Find where the given text appears and provide that cell's center as (X, Y) coordinate. 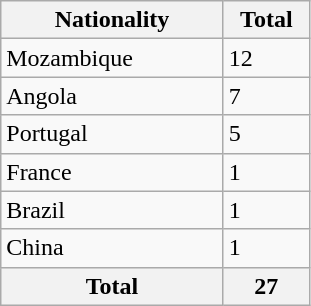
China (112, 248)
Mozambique (112, 58)
Portugal (112, 134)
12 (266, 58)
7 (266, 96)
5 (266, 134)
Nationality (112, 20)
27 (266, 286)
Brazil (112, 210)
France (112, 172)
Angola (112, 96)
